Locate the cell with the specified text and output its (x, y) center coordinate. 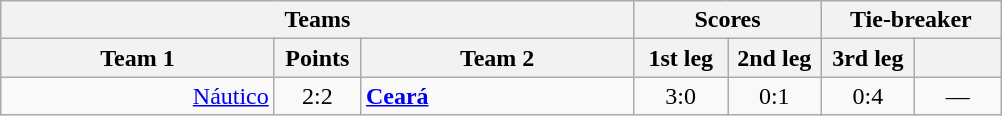
2:2 (317, 96)
Points (317, 58)
3:0 (681, 96)
Tie-breaker (911, 20)
1st leg (681, 58)
0:1 (775, 96)
0:4 (868, 96)
Team 2 (497, 58)
Scores (728, 20)
— (958, 96)
Teams (318, 20)
Ceará (497, 96)
3rd leg (868, 58)
Team 1 (138, 58)
2nd leg (775, 58)
Náutico (138, 96)
